From the cell containing the given text, extract its center point as [X, Y] coordinate. 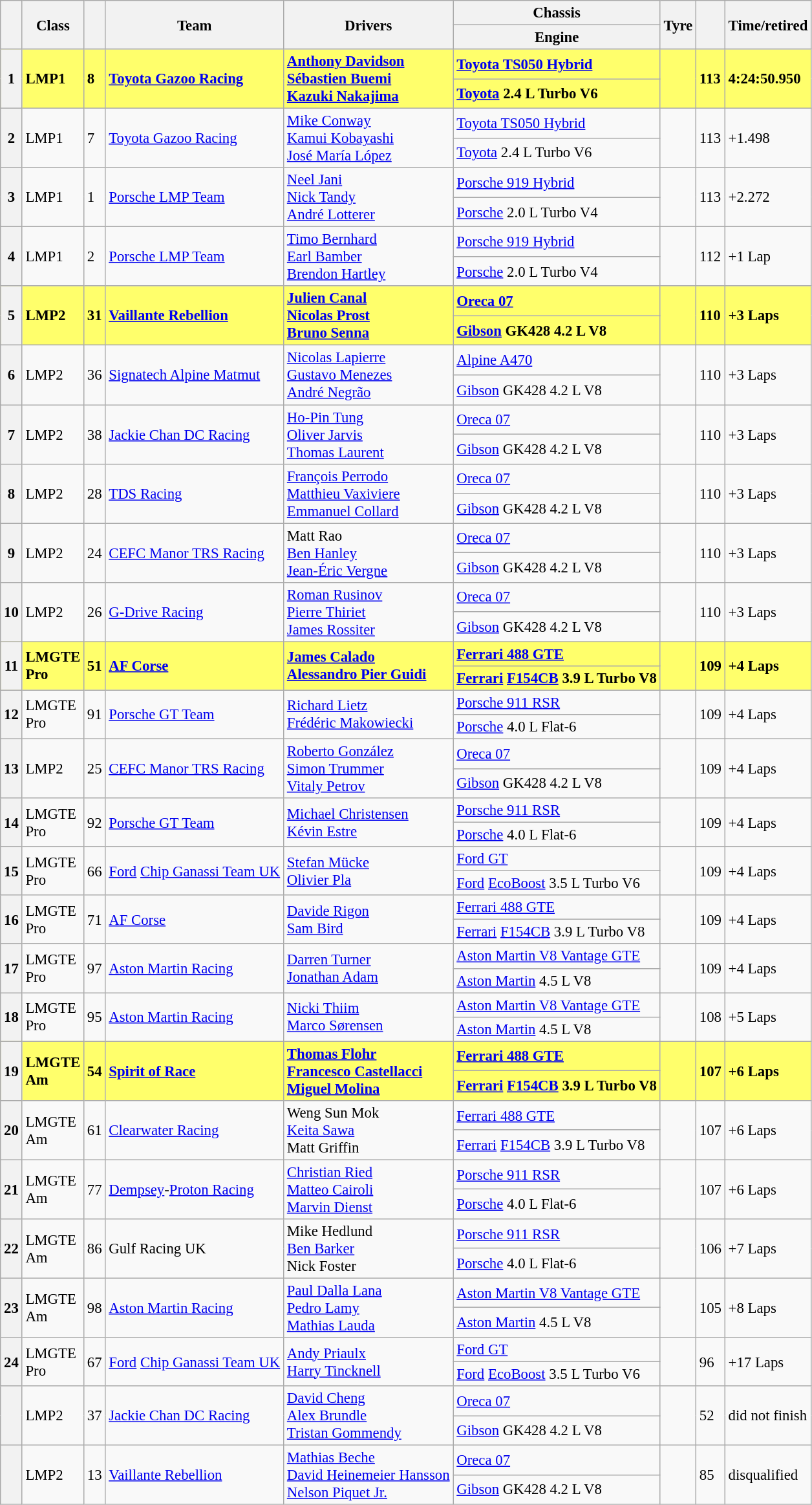
14 [12, 823]
+17 Laps [768, 1362]
Signatech Alpine Matmut [195, 375]
105 [711, 1308]
Michael Christensen Kévin Estre [369, 823]
Timo Bernhard Earl Bamber Brendon Hartley [369, 257]
Darren Turner Jonathan Adam [369, 969]
Team [195, 25]
Nicolas Lapierre Gustavo Menezes André Negrão [369, 375]
disqualified [768, 1475]
96 [711, 1362]
85 [711, 1475]
22 [12, 1249]
52 [711, 1416]
66 [94, 871]
Anthony Davidson Sébastien Buemi Kazuki Nakajima [369, 79]
Neel Jani Nick Tandy André Lotterer [369, 197]
61 [94, 1131]
Class [53, 25]
Tyre [678, 25]
Roberto González Simon Trummer Vitaly Petrov [369, 768]
5 [12, 316]
Weng Sun Mok Keita Sawa Matt Griffin [369, 1131]
98 [94, 1308]
31 [94, 316]
Paul Dalla Lana Pedro Lamy Mathias Lauda [369, 1308]
Nicki Thiim Marco Sørensen [369, 1017]
91 [94, 714]
+8 Laps [768, 1308]
19 [12, 1071]
Stefan Mücke Olivier Pla [369, 871]
François Perrodo Matthieu Vaxiviere Emmanuel Collard [369, 493]
Mathias Beche David Heinemeier Hansson Nelson Piquet Jr. [369, 1475]
23 [12, 1308]
25 [94, 768]
92 [94, 823]
51 [94, 666]
Mike Conway Kamui Kobayashi José María López [369, 138]
18 [12, 1017]
Mike Hedlund Ben Barker Nick Foster [369, 1249]
TDS Racing [195, 493]
Chassis [557, 13]
Roman Rusinov Pierre Thiriet James Rossiter [369, 612]
67 [94, 1362]
36 [94, 375]
95 [94, 1017]
28 [94, 493]
15 [12, 871]
Richard Lietz Frédéric Makowiecki [369, 714]
Alpine A470 [557, 360]
Julien Canal Nicolas Prost Bruno Senna [369, 316]
10 [12, 612]
97 [94, 969]
112 [711, 257]
+5 Laps [768, 1017]
Time/retired [768, 25]
9 [12, 553]
37 [94, 1416]
77 [94, 1189]
54 [94, 1071]
Clearwater Racing [195, 1131]
G-Drive Racing [195, 612]
Christian Ried Matteo Cairoli Marvin Dienst [369, 1189]
Gulf Racing UK [195, 1249]
4:24:50.950 [768, 79]
106 [711, 1249]
20 [12, 1131]
11 [12, 666]
3 [12, 197]
12 [12, 714]
108 [711, 1017]
+1 Lap [768, 257]
Drivers [369, 25]
Davide Rigon Sam Bird [369, 920]
Ho-Pin Tung Oliver Jarvis Thomas Laurent [369, 435]
James Calado Alessandro Pier Guidi [369, 666]
21 [12, 1189]
4 [12, 257]
Dempsey-Proton Racing [195, 1189]
16 [12, 920]
+2.272 [768, 197]
Engine [557, 38]
Thomas Flohr Francesco Castellacci Miguel Molina [369, 1071]
Spirit of Race [195, 1071]
86 [94, 1249]
26 [94, 612]
David Cheng Alex Brundle Tristan Gommendy [369, 1416]
+7 Laps [768, 1249]
71 [94, 920]
17 [12, 969]
Andy Priaulx Harry Tincknell [369, 1362]
6 [12, 375]
38 [94, 435]
Matt Rao Ben Hanley Jean-Éric Vergne [369, 553]
+1.498 [768, 138]
did not finish [768, 1416]
